Pinpoint the cell where the given text exists, returning its [x, y] midpoint coordinate. 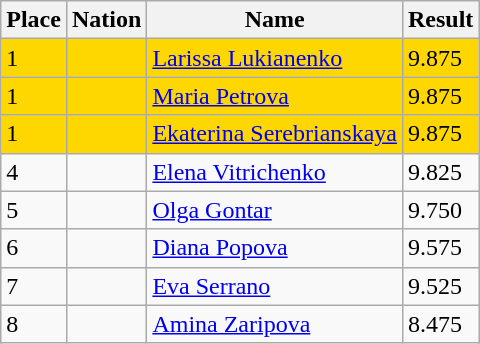
5 [34, 210]
Place [34, 20]
Larissa Lukianenko [275, 58]
9.525 [440, 286]
9.750 [440, 210]
9.575 [440, 248]
Olga Gontar [275, 210]
Ekaterina Serebrianskaya [275, 134]
Amina Zaripova [275, 324]
Diana Popova [275, 248]
7 [34, 286]
Eva Serrano [275, 286]
8 [34, 324]
8.475 [440, 324]
Result [440, 20]
Name [275, 20]
Elena Vitrichenko [275, 172]
Maria Petrova [275, 96]
9.825 [440, 172]
Nation [106, 20]
4 [34, 172]
6 [34, 248]
